From the cell containing the given text, extract its center point as [X, Y] coordinate. 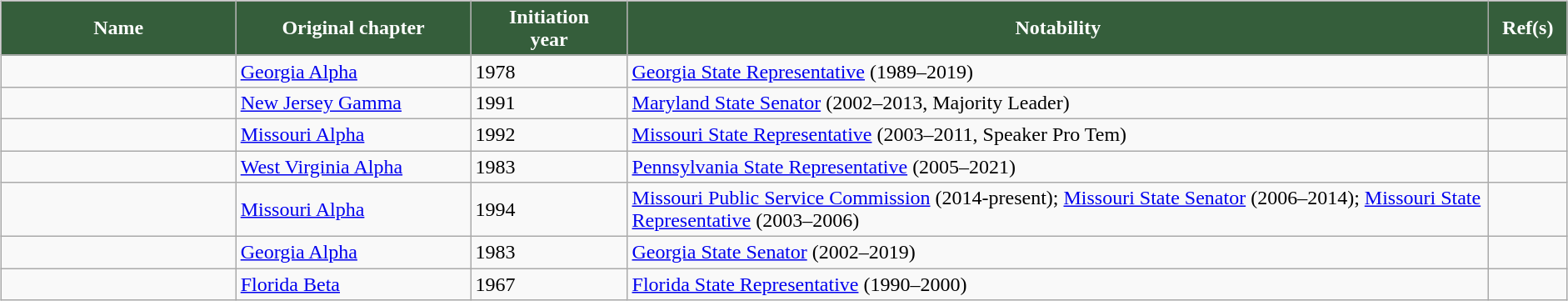
1991 [549, 103]
Georgia State Senator (2002–2019) [1058, 253]
West Virginia Alpha [353, 166]
Missouri Public Service Commission (2014-present); Missouri State Senator (2006–2014); Missouri State Representative (2003–2006) [1058, 210]
1978 [549, 71]
Initiationyear [549, 28]
1967 [549, 284]
Name [118, 28]
Florida Beta [353, 284]
Maryland State Senator (2002–2013, Majority Leader) [1058, 103]
1992 [549, 134]
Notability [1058, 28]
Missouri State Representative (2003–2011, Speaker Pro Tem) [1058, 134]
Pennsylvania State Representative (2005–2021) [1058, 166]
Georgia State Representative (1989–2019) [1058, 71]
Florida State Representative (1990–2000) [1058, 284]
1994 [549, 210]
Original chapter [353, 28]
Ref(s) [1528, 28]
New Jersey Gamma [353, 103]
